Provide the (x, y) coordinate of the cell's center where the given text is located.  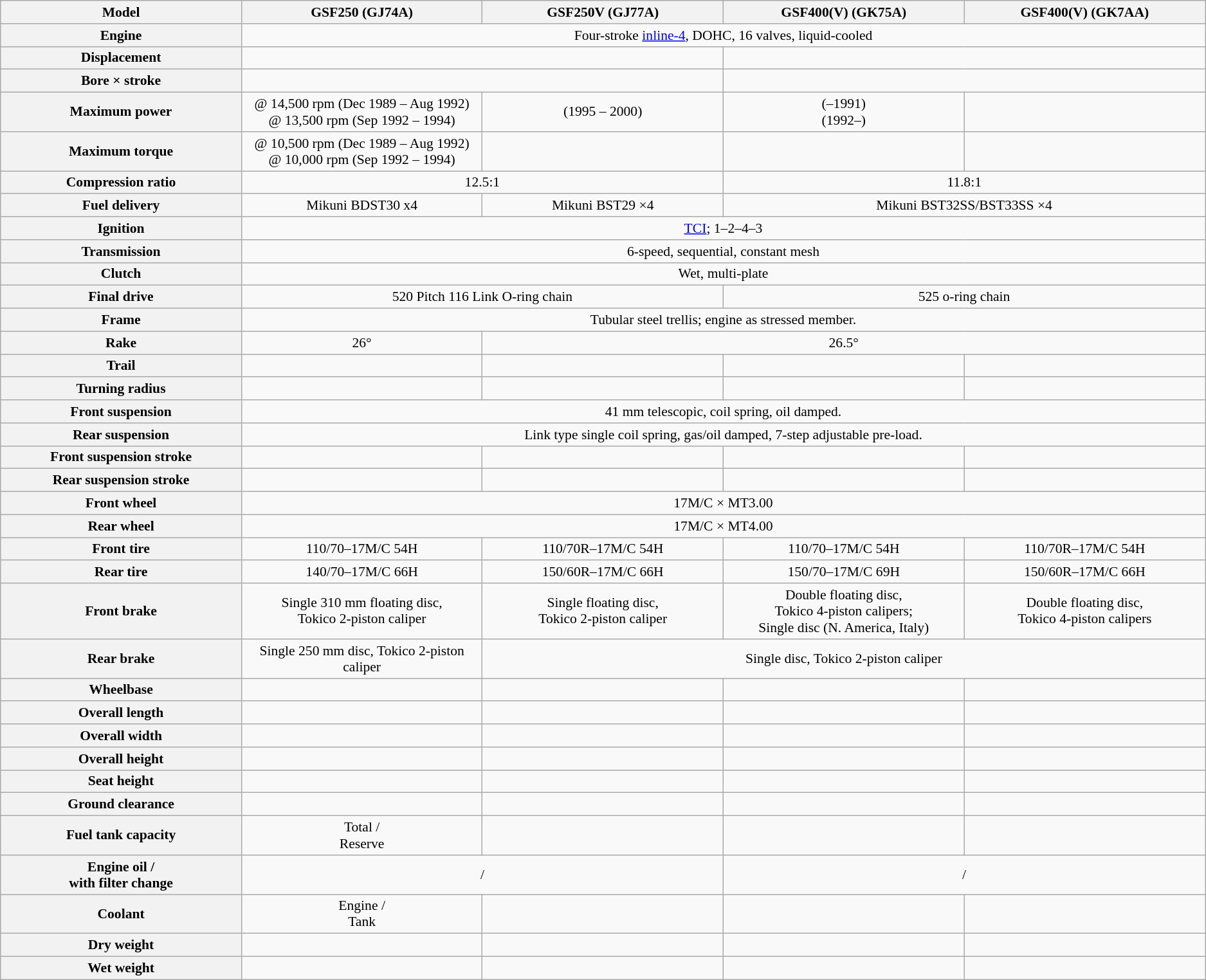
Four-stroke inline-4, DOHC, 16 valves, liquid-cooled (723, 35)
41 mm telescopic, coil spring, oil damped. (723, 412)
Fuel delivery (121, 206)
(–1991) (1992–) (844, 112)
Wet, multi-plate (723, 274)
Wheelbase (121, 690)
TCI; 1–2–4–3 (723, 228)
Single 310 mm floating disc,Tokico 2-piston caliper (361, 611)
525 o-ring chain (964, 297)
Clutch (121, 274)
Overall width (121, 736)
Bore × stroke (121, 81)
Total / Reserve (361, 836)
Dry weight (121, 945)
Front wheel (121, 504)
6-speed, sequential, constant mesh (723, 251)
Final drive (121, 297)
Wet weight (121, 968)
Mikuni BST32SS/BST33SS ×4 (964, 206)
GSF400(V) (GK7AA) (1084, 12)
GSF250V (GJ77A) (603, 12)
(1995 – 2000) (603, 112)
Rear suspension stroke (121, 480)
140/70–17M/C 66H (361, 572)
Frame (121, 320)
Link type single coil spring, gas/oil damped, 7-step adjustable pre-load. (723, 435)
Engine oil /with filter change (121, 875)
12.5:1 (482, 183)
@ 14,500 rpm (Dec 1989 – Aug 1992) @ 13,500 rpm (Sep 1992 – 1994) (361, 112)
Single 250 mm disc, Tokico 2-piston caliper (361, 658)
Trail (121, 366)
Displacement (121, 58)
11.8:1 (964, 183)
Overall height (121, 759)
Transmission (121, 251)
Compression ratio (121, 183)
Maximum torque (121, 152)
17M/C × MT3.00 (723, 504)
Double floating disc,Tokico 4-piston calipers;Single disc (N. America, Italy) (844, 611)
Rear wheel (121, 526)
Rake (121, 343)
Engine / Tank (361, 914)
Front brake (121, 611)
26° (361, 343)
Tubular steel trellis; engine as stressed member. (723, 320)
Rear suspension (121, 435)
Single disc, Tokico 2-piston caliper (844, 658)
Model (121, 12)
26.5° (844, 343)
@ 10,500 rpm (Dec 1989 – Aug 1992) @ 10,000 rpm (Sep 1992 – 1994) (361, 152)
Mikuni BDST30 x4 (361, 206)
Double floating disc,Tokico 4-piston calipers (1084, 611)
GSF400(V) (GK75A) (844, 12)
Overall length (121, 713)
150/70–17M/C 69H (844, 572)
Front tire (121, 549)
GSF250 (GJ74A) (361, 12)
Fuel tank capacity (121, 836)
17M/C × MT4.00 (723, 526)
Rear brake (121, 658)
Mikuni BST29 ×4 (603, 206)
Rear tire (121, 572)
Front suspension (121, 412)
Engine (121, 35)
Ignition (121, 228)
Single floating disc,Tokico 2-piston caliper (603, 611)
520 Pitch 116 Link O-ring chain (482, 297)
Front suspension stroke (121, 457)
Ground clearance (121, 804)
Turning radius (121, 389)
Maximum power (121, 112)
Seat height (121, 781)
Coolant (121, 914)
